Extract the (x, y) coordinate from the center of the cell holding the provided text.  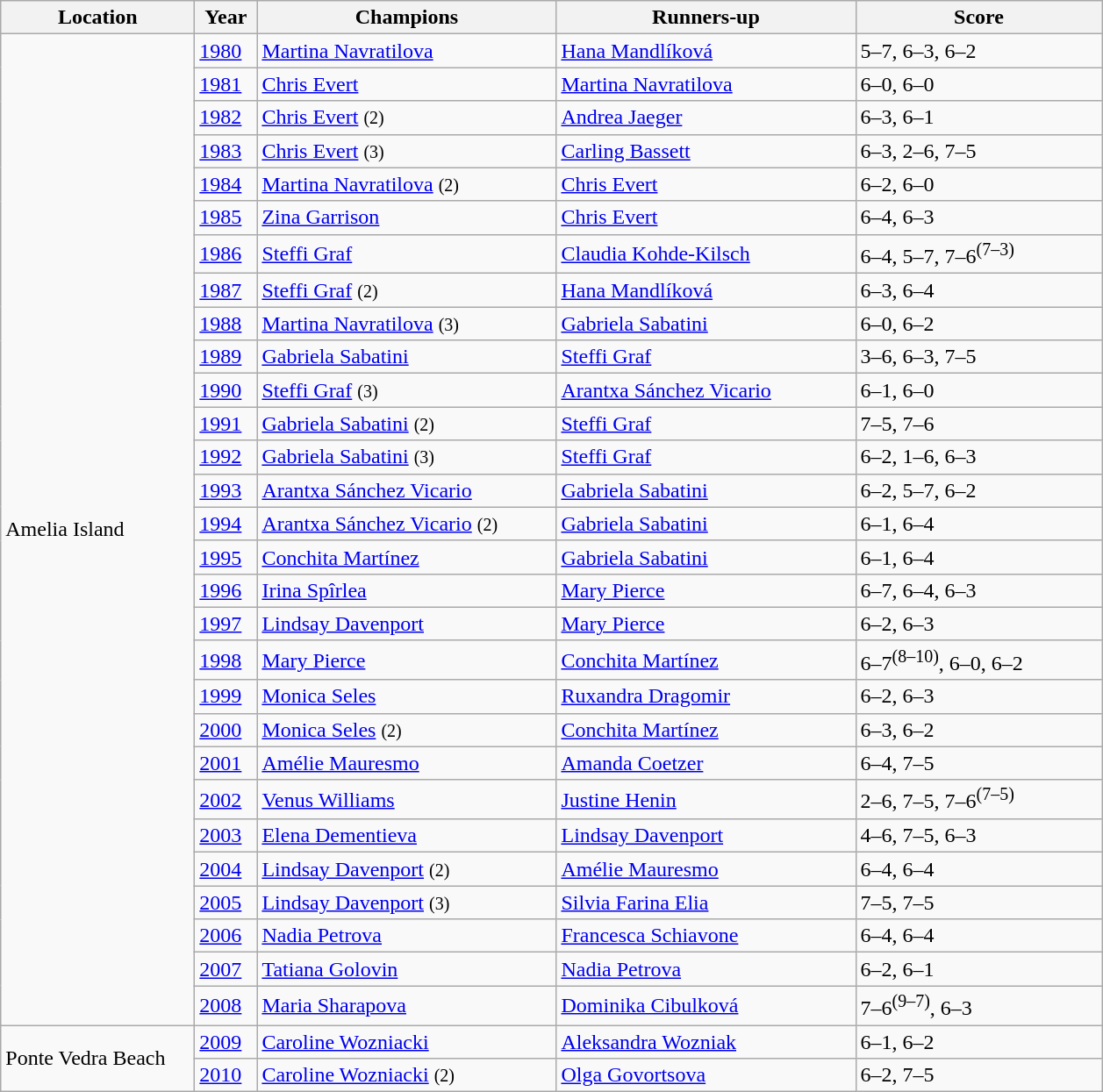
1993 (226, 490)
1995 (226, 557)
2004 (226, 869)
Irina Spîrlea (407, 590)
Arantxa Sánchez Vicario (2) (407, 524)
1981 (226, 84)
Score (979, 18)
Monica Seles (2) (407, 730)
6–7(8–10), 6–0, 6–2 (979, 660)
Gabriela Sabatini (3) (407, 457)
2002 (226, 800)
6–4, 7–5 (979, 763)
1994 (226, 524)
Martina Navratilova (3) (407, 324)
Maria Sharapova (407, 1005)
Andrea Jaeger (705, 118)
Ponte Vedra Beach (98, 1059)
6–4, 6–3 (979, 218)
Caroline Wozniacki (2) (407, 1075)
7–5, 7–6 (979, 424)
1998 (226, 660)
Champions (407, 18)
6–4, 5–7, 7–6(7–3) (979, 254)
2–6, 7–5, 7–6(7–5) (979, 800)
Amelia Island (98, 530)
Chris Evert (2) (407, 118)
Elena Dementieva (407, 836)
6–3, 6–2 (979, 730)
1990 (226, 390)
1982 (226, 118)
Martina Navratilova (2) (407, 184)
Aleksandra Wozniak (705, 1042)
Steffi Graf (2) (407, 290)
6–3, 2–6, 7–5 (979, 151)
Venus Williams (407, 800)
1999 (226, 696)
6–0, 6–0 (979, 84)
4–6, 7–5, 6–3 (979, 836)
1983 (226, 151)
6–2, 1–6, 6–3 (979, 457)
1984 (226, 184)
6–2, 6–0 (979, 184)
2001 (226, 763)
Francesca Schiavone (705, 936)
1992 (226, 457)
2006 (226, 936)
1996 (226, 590)
1985 (226, 218)
1988 (226, 324)
Year (226, 18)
2003 (226, 836)
Tatiana Golovin (407, 969)
1987 (226, 290)
5–7, 6–3, 6–2 (979, 51)
7–6(9–7), 6–3 (979, 1005)
6–3, 6–4 (979, 290)
6–7, 6–4, 6–3 (979, 590)
Ruxandra Dragomir (705, 696)
6–3, 6–1 (979, 118)
7–5, 7–5 (979, 903)
2010 (226, 1075)
Dominika Cibulková (705, 1005)
Zina Garrison (407, 218)
Caroline Wozniacki (407, 1042)
Lindsay Davenport (3) (407, 903)
Claudia Kohde-Kilsch (705, 254)
6–2, 5–7, 6–2 (979, 490)
Olga Govortsova (705, 1075)
6–0, 6–2 (979, 324)
Silvia Farina Elia (705, 903)
6–1, 6–0 (979, 390)
Monica Seles (407, 696)
2007 (226, 969)
6–1, 6–2 (979, 1042)
6–2, 7–5 (979, 1075)
Runners-up (705, 18)
2000 (226, 730)
Justine Henin (705, 800)
Gabriela Sabatini (2) (407, 424)
3–6, 6–3, 7–5 (979, 357)
2005 (226, 903)
1980 (226, 51)
1986 (226, 254)
Lindsay Davenport (2) (407, 869)
6–2, 6–1 (979, 969)
Chris Evert (3) (407, 151)
1989 (226, 357)
2009 (226, 1042)
Carling Bassett (705, 151)
1997 (226, 624)
1991 (226, 424)
Location (98, 18)
Amanda Coetzer (705, 763)
2008 (226, 1005)
Steffi Graf (3) (407, 390)
